Return the (X, Y) coordinate for the center point of the cell that contains the specified text.  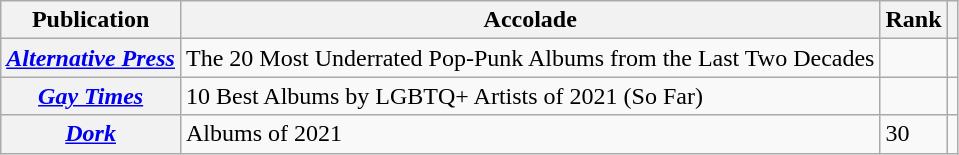
Rank (914, 20)
The 20 Most Underrated Pop-Punk Albums from the Last Two Decades (530, 58)
Publication (91, 20)
Accolade (530, 20)
Gay Times (91, 96)
10 Best Albums by LGBTQ+ Artists of 2021 (So Far) (530, 96)
Dork (91, 134)
30 (914, 134)
Albums of 2021 (530, 134)
Alternative Press (91, 58)
